Scan for the cell matching the given text and deliver its (x, y) coordinate at center. 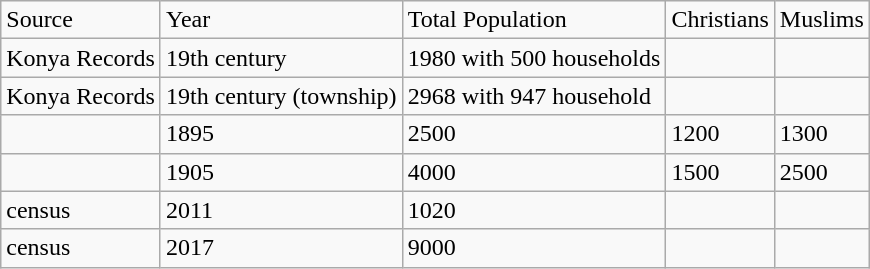
1200 (720, 134)
2017 (281, 248)
19th century (281, 58)
1905 (281, 172)
Total Population (534, 20)
1020 (534, 210)
1300 (822, 134)
1895 (281, 134)
4000 (534, 172)
Muslims (822, 20)
Christians (720, 20)
2968 with 947 household (534, 96)
Year (281, 20)
19th century (township) (281, 96)
Source (81, 20)
1500 (720, 172)
9000 (534, 248)
2011 (281, 210)
1980 with 500 households (534, 58)
